Extract the [x, y] coordinate from the center of the cell holding the provided text.  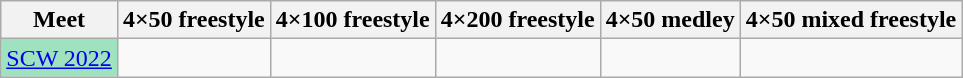
SCW 2022 [60, 58]
4×200 freestyle [518, 20]
4×50 medley [670, 20]
4×50 mixed freestyle [851, 20]
4×50 freestyle [194, 20]
4×100 freestyle [352, 20]
Meet [60, 20]
